Pinpoint the cell where the given text exists, returning its [x, y] midpoint coordinate. 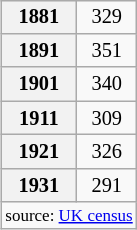
source: UK census [69, 215]
1891 [38, 51]
351 [107, 51]
1911 [38, 118]
309 [107, 118]
1921 [38, 152]
1881 [38, 17]
291 [107, 185]
340 [107, 84]
326 [107, 152]
1931 [38, 185]
1901 [38, 84]
329 [107, 17]
